Detect which cell encompasses the target text, then output its [x, y] center coordinate. 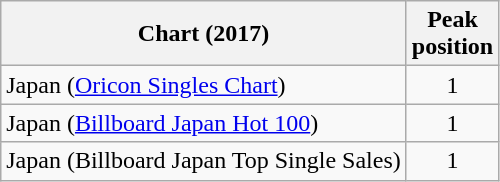
Japan (Oricon Singles Chart) [204, 85]
Chart (2017) [204, 34]
Japan (Billboard Japan Top Single Sales) [204, 161]
Japan (Billboard Japan Hot 100) [204, 123]
Peakposition [452, 34]
